Identify which cell holds the provided text, then report its (x, y) central coordinate. 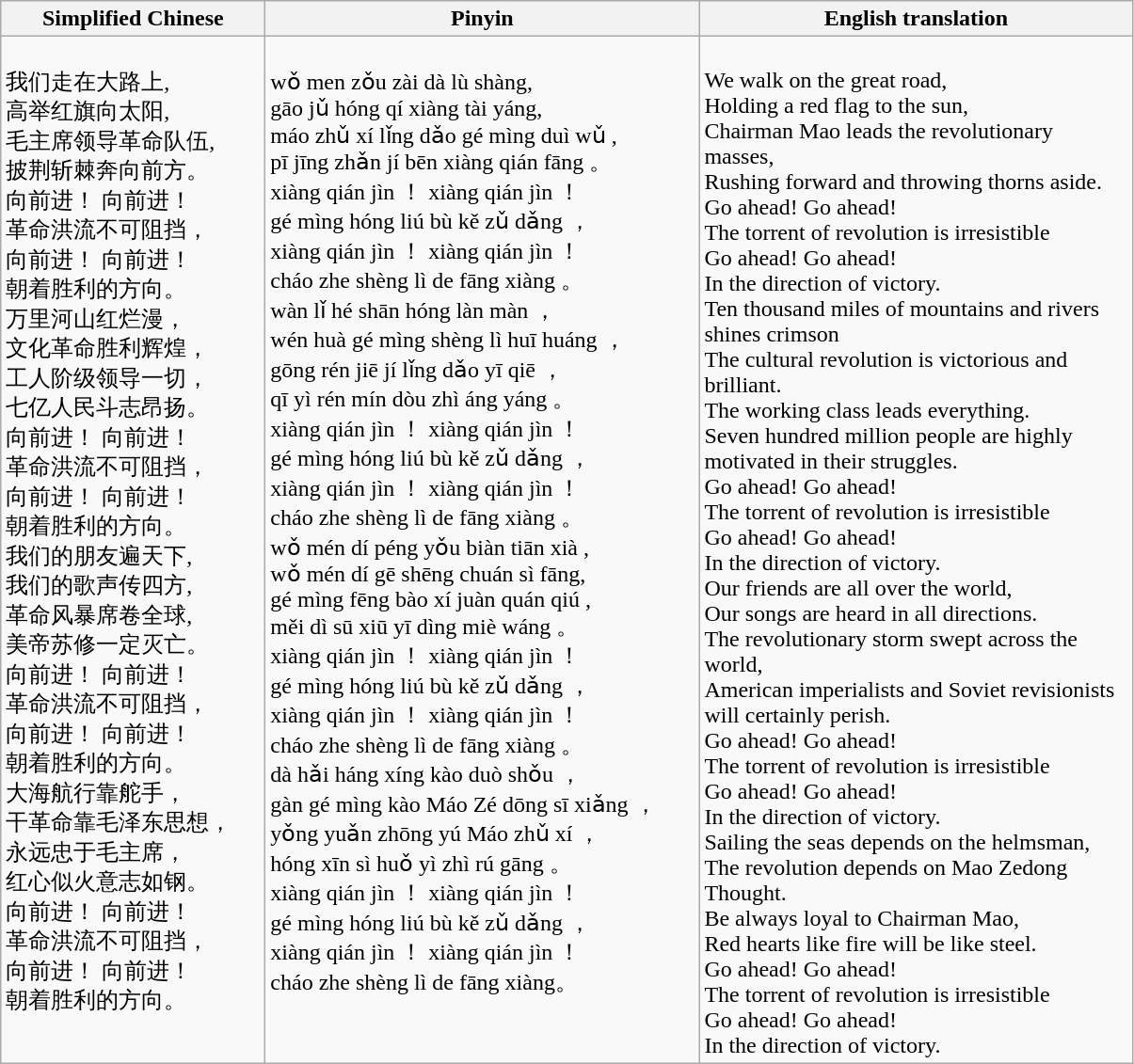
English translation (917, 19)
Pinyin (482, 19)
Simplified Chinese (134, 19)
